Locate the cell with the specified text and output its (X, Y) center coordinate. 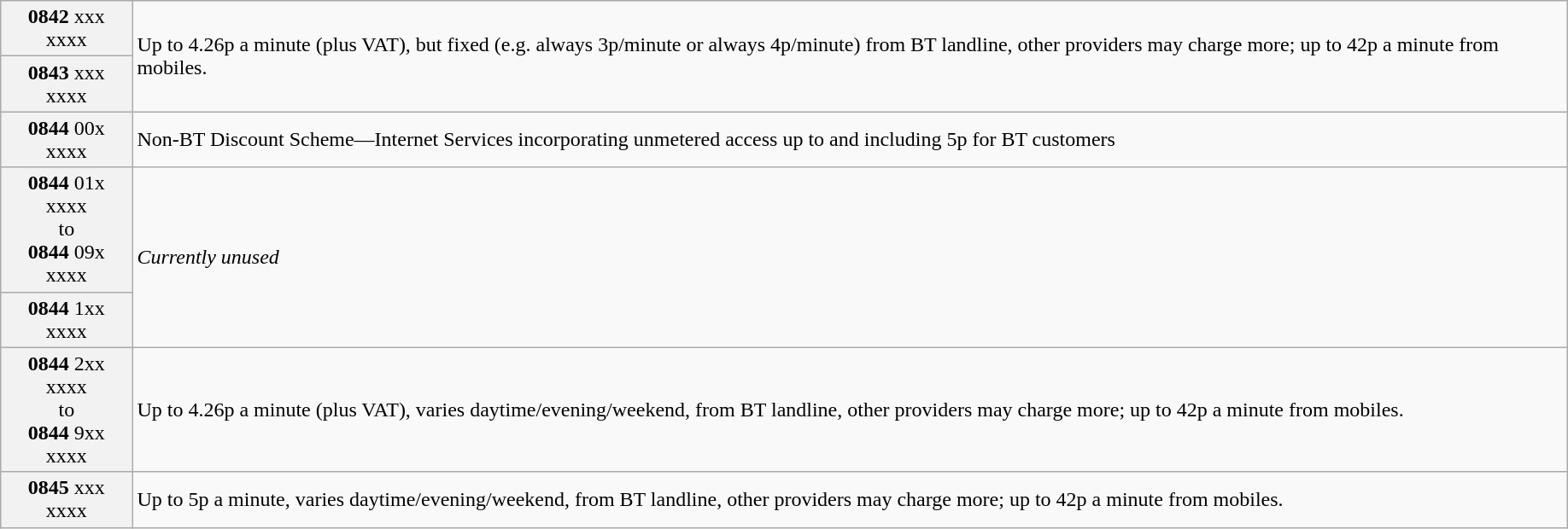
0844 1xx xxxx (67, 319)
Currently unused (850, 258)
0843 xxx xxxx (67, 84)
0844 2xx xxxxto0844 9xx xxxx (67, 410)
0842 xxx xxxx (67, 29)
0845 xxx xxxx (67, 500)
0844 01x xxxxto0844 09x xxxx (67, 230)
Up to 4.26p a minute (plus VAT), varies daytime/evening/weekend, from BT landline, other providers may charge more; up to 42p a minute from mobiles. (850, 410)
Up to 5p a minute, varies daytime/evening/weekend, from BT landline, other providers may charge more; up to 42p a minute from mobiles. (850, 500)
0844 00x xxxx (67, 140)
Non-BT Discount Scheme—Internet Services incorporating unmetered access up to and including 5p for BT customers (850, 140)
